Pinpoint the cell where the given text exists, returning its [X, Y] midpoint coordinate. 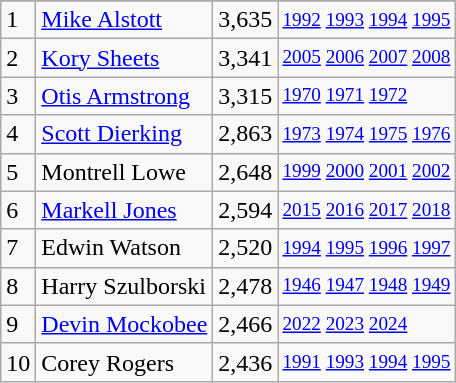
3,315 [246, 96]
Devin Mockobee [124, 324]
3,635 [246, 20]
10 [18, 362]
6 [18, 210]
2,594 [246, 210]
3,341 [246, 58]
1973 1974 1975 1976 [366, 134]
2 [18, 58]
1 [18, 20]
Edwin Watson [124, 248]
5 [18, 172]
3 [18, 96]
Montrell Lowe [124, 172]
2015 2016 2017 2018 [366, 210]
1991 1993 1994 1995 [366, 362]
1970 1971 1972 [366, 96]
2,466 [246, 324]
8 [18, 286]
Corey Rogers [124, 362]
2,520 [246, 248]
2,648 [246, 172]
2,478 [246, 286]
2005 2006 2007 2008 [366, 58]
Mike Alstott [124, 20]
Scott Dierking [124, 134]
4 [18, 134]
Otis Armstrong [124, 96]
1994 1995 1996 1997 [366, 248]
1946 1947 1948 1949 [366, 286]
Markell Jones [124, 210]
9 [18, 324]
Kory Sheets [124, 58]
Harry Szulborski [124, 286]
7 [18, 248]
2,436 [246, 362]
1992 1993 1994 1995 [366, 20]
2022 2023 2024 [366, 324]
2,863 [246, 134]
1999 2000 2001 2002 [366, 172]
